Search for the cell housing the specified text and yield its (X, Y) center coordinate. 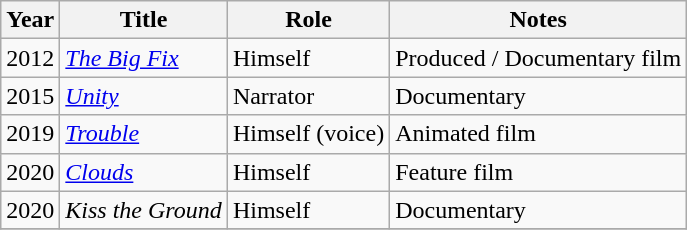
Role (308, 20)
Kiss the Ground (144, 210)
Clouds (144, 172)
Notes (538, 20)
Title (144, 20)
Feature film (538, 172)
2012 (30, 58)
Unity (144, 96)
Animated film (538, 134)
The Big Fix (144, 58)
Year (30, 20)
Himself (voice) (308, 134)
2015 (30, 96)
Narrator (308, 96)
2019 (30, 134)
Produced / Documentary film (538, 58)
Trouble (144, 134)
